Extract the (X, Y) coordinate from the center of the cell holding the provided text.  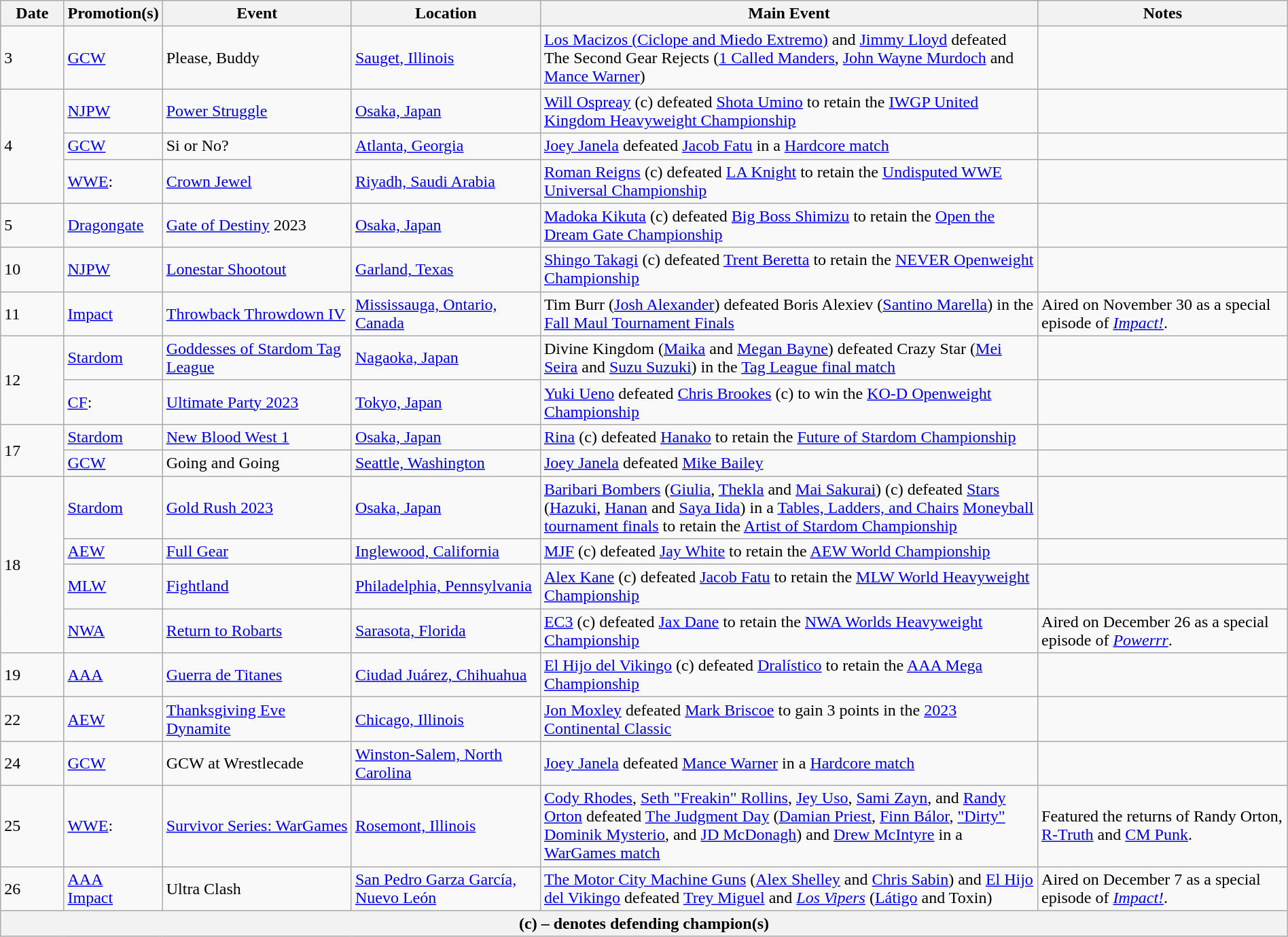
Chicago, Illinois (446, 719)
Event (257, 14)
Alex Kane (c) defeated Jacob Fatu to retain the MLW World Heavyweight Championship (789, 587)
Tokyo, Japan (446, 402)
Going and Going (257, 463)
22 (33, 719)
Featured the returns of Randy Orton, R-Truth and CM Punk. (1163, 826)
Tim Burr (Josh Alexander) defeated Boris Alexiev (Santino Marella) in the Fall Maul Tournament Finals (789, 314)
San Pedro Garza García, Nuevo León (446, 889)
Aired on December 26 as a special episode of Powerrr. (1163, 631)
Madoka Kikuta (c) defeated Big Boss Shimizu to retain the Open the Dream Gate Championship (789, 226)
25 (33, 826)
El Hijo del Vikingo (c) defeated Dralístico to retain the AAA Mega Championship (789, 675)
Location (446, 14)
(c) – denotes defending champion(s) (644, 923)
Los Macizos (Ciclope and Miedo Extremo) and Jimmy Lloyd defeated The Second Gear Rejects (1 Called Manders, John Wayne Murdoch and Mance Warner) (789, 58)
Philadelphia, Pennsylvania (446, 587)
Survivor Series: WarGames (257, 826)
Sarasota, Florida (446, 631)
17 (33, 450)
Power Struggle (257, 111)
Shingo Takagi (c) defeated Trent Beretta to retain the NEVER Openweight Championship (789, 269)
4 (33, 146)
Riyadh, Saudi Arabia (446, 181)
Guerra de Titanes (257, 675)
Inglewood, California (446, 552)
Winston-Salem, North Carolina (446, 764)
Full Gear (257, 552)
5 (33, 226)
Please, Buddy (257, 58)
Ultra Clash (257, 889)
Lonestar Shootout (257, 269)
Fightland (257, 587)
Joey Janela defeated Mance Warner in a Hardcore match (789, 764)
Yuki Ueno defeated Chris Brookes (c) to win the KO-D Openweight Championship (789, 402)
Thanksgiving Eve Dynamite (257, 719)
Main Event (789, 14)
10 (33, 269)
Crown Jewel (257, 181)
24 (33, 764)
Sauget, Illinois (446, 58)
Ultimate Party 2023 (257, 402)
12 (33, 380)
Joey Janela defeated Mike Bailey (789, 463)
New Blood West 1 (257, 437)
Impact (113, 314)
Jon Moxley defeated Mark Briscoe to gain 3 points in the 2023 Continental Classic (789, 719)
3 (33, 58)
Goddesses of Stardom Tag League (257, 357)
Rina (c) defeated Hanako to retain the Future of Stardom Championship (789, 437)
Return to Robarts (257, 631)
Promotion(s) (113, 14)
Throwback Throwdown IV (257, 314)
CF: (113, 402)
Rosemont, Illinois (446, 826)
Seattle, Washington (446, 463)
Nagaoka, Japan (446, 357)
Atlanta, Georgia (446, 146)
Roman Reigns (c) defeated LA Knight to retain the Undisputed WWE Universal Championship (789, 181)
The Motor City Machine Guns (Alex Shelley and Chris Sabin) and El Hijo del Vikingo defeated Trey Miguel and Los Vipers (Látigo and Toxin) (789, 889)
Aired on December 7 as a special episode of Impact!. (1163, 889)
Garland, Texas (446, 269)
EC3 (c) defeated Jax Dane to retain the NWA Worlds Heavyweight Championship (789, 631)
GCW at Wrestlecade (257, 764)
26 (33, 889)
11 (33, 314)
Aired on November 30 as a special episode of Impact!. (1163, 314)
Notes (1163, 14)
Si or No? (257, 146)
19 (33, 675)
AAA (113, 675)
Date (33, 14)
Dragongate (113, 226)
MJF (c) defeated Jay White to retain the AEW World Championship (789, 552)
AAAImpact (113, 889)
MLW (113, 587)
Ciudad Juárez, Chihuahua (446, 675)
Divine Kingdom (Maika and Megan Bayne) defeated Crazy Star (Mei Seira and Suzu Suzuki) in the Tag League final match (789, 357)
Gold Rush 2023 (257, 507)
Gate of Destiny 2023 (257, 226)
NWA (113, 631)
18 (33, 564)
Will Ospreay (c) defeated Shota Umino to retain the IWGP United Kingdom Heavyweight Championship (789, 111)
Mississauga, Ontario, Canada (446, 314)
Joey Janela defeated Jacob Fatu in a Hardcore match (789, 146)
